Extract the [x, y] coordinate from the center of the cell holding the provided text.  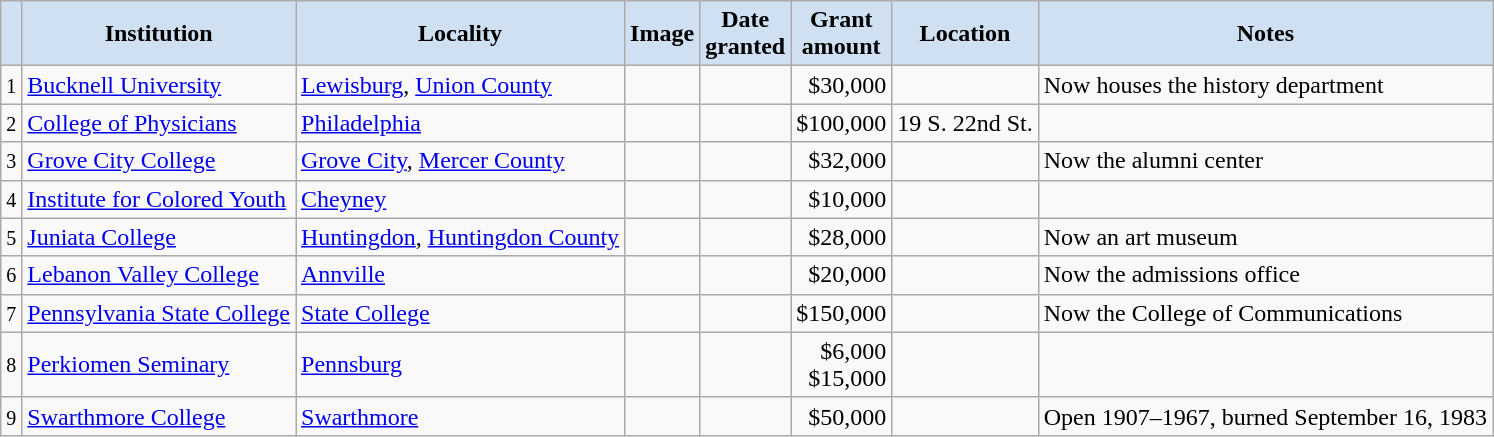
Open 1907–1967, burned September 16, 1983 [1265, 416]
Swarthmore [460, 416]
Now the alumni center [1265, 161]
Perkiomen Seminary [159, 364]
Institute for Colored Youth [159, 199]
College of Physicians [159, 123]
Now houses the history department [1265, 85]
Grove City College [159, 161]
Grantamount [842, 34]
8 [12, 364]
Huntingdon, Huntingdon County [460, 237]
Swarthmore College [159, 416]
$10,000 [842, 199]
Pennsburg [460, 364]
19 S. 22nd St. [965, 123]
Annville [460, 275]
Grove City, Mercer County [460, 161]
Now the admissions office [1265, 275]
$6,000$15,000 [842, 364]
State College [460, 313]
$30,000 [842, 85]
$50,000 [842, 416]
Locality [460, 34]
Now the College of Communications [1265, 313]
$150,000 [842, 313]
Philadelphia [460, 123]
9 [12, 416]
Pennsylvania State College [159, 313]
Notes [1265, 34]
$100,000 [842, 123]
$32,000 [842, 161]
5 [12, 237]
Now an art museum [1265, 237]
Lebanon Valley College [159, 275]
Bucknell University [159, 85]
4 [12, 199]
3 [12, 161]
7 [12, 313]
Juniata College [159, 237]
Institution [159, 34]
2 [12, 123]
$20,000 [842, 275]
1 [12, 85]
Image [662, 34]
Dategranted [746, 34]
Cheyney [460, 199]
Location [965, 34]
$28,000 [842, 237]
Lewisburg, Union County [460, 85]
6 [12, 275]
